From the cell containing the given text, extract its center point as (x, y) coordinate. 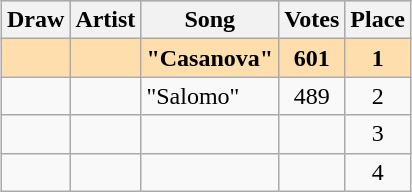
1 (378, 58)
489 (312, 96)
2 (378, 96)
Place (378, 20)
"Casanova" (210, 58)
Artist (106, 20)
601 (312, 58)
4 (378, 172)
3 (378, 134)
"Salomo" (210, 96)
Votes (312, 20)
Draw (35, 20)
Song (210, 20)
